Locate the cell with the specified text and output its [X, Y] center coordinate. 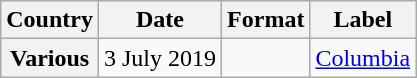
Various [50, 58]
Label [363, 20]
Format [266, 20]
Country [50, 20]
3 July 2019 [160, 58]
Date [160, 20]
Columbia [363, 58]
